Pinpoint the cell where the given text exists, returning its [x, y] midpoint coordinate. 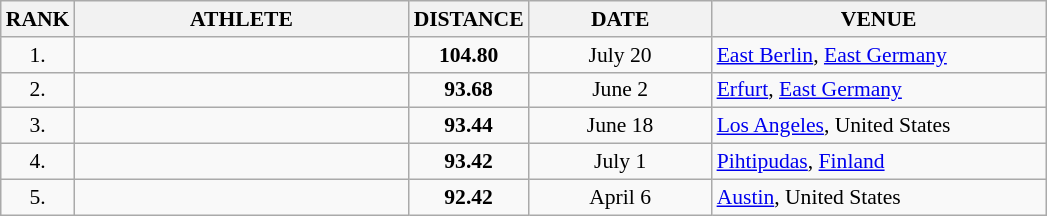
July 1 [620, 162]
DATE [620, 19]
Los Angeles, United States [879, 126]
RANK [38, 19]
DISTANCE [469, 19]
4. [38, 162]
5. [38, 197]
June 18 [620, 126]
93.42 [469, 162]
3. [38, 126]
Pihtipudas, Finland [879, 162]
ATHLETE [241, 19]
June 2 [620, 90]
92.42 [469, 197]
93.68 [469, 90]
East Berlin, East Germany [879, 55]
93.44 [469, 126]
1. [38, 55]
Erfurt, East Germany [879, 90]
VENUE [879, 19]
July 20 [620, 55]
2. [38, 90]
Austin, United States [879, 197]
April 6 [620, 197]
104.80 [469, 55]
